Identify which cell holds the provided text, then report its [x, y] central coordinate. 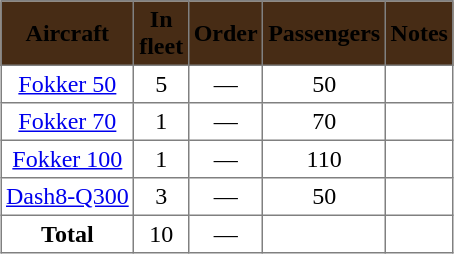
Total [68, 234]
Notes [419, 33]
110 [324, 159]
Fokker 50 [68, 84]
3 [161, 197]
5 [161, 84]
10 [161, 234]
Aircraft [68, 33]
Passengers [324, 33]
Fokker 70 [68, 122]
In fleet [161, 33]
70 [324, 122]
Order [225, 33]
Fokker 100 [68, 159]
Dash8-Q300 [68, 197]
